Return the (X, Y) coordinate for the center point of the cell that contains the specified text.  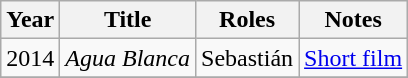
Title (128, 20)
Notes (354, 20)
Year (30, 20)
Agua Blanca (128, 58)
Short film (354, 58)
Roles (248, 20)
Sebastián (248, 58)
2014 (30, 58)
